Provide the [x, y] coordinate of the cell's center where the given text is located.  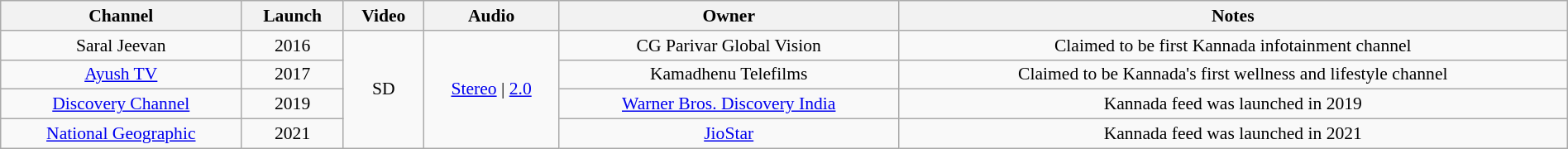
JioStar [729, 134]
Notes [1232, 16]
2019 [293, 104]
2017 [293, 74]
Warner Bros. Discovery India [729, 104]
Discovery Channel [121, 104]
Video [384, 16]
Claimed to be first Kannada infotainment channel [1232, 46]
CG Parivar Global Vision [729, 46]
Kannada feed was launched in 2019 [1232, 104]
2021 [293, 134]
Ayush TV [121, 74]
SD [384, 89]
Kannada feed was launched in 2021 [1232, 134]
Saral Jeevan [121, 46]
National Geographic [121, 134]
Owner [729, 16]
2016 [293, 46]
Channel [121, 16]
Claimed to be Kannada's first wellness and lifestyle channel [1232, 74]
Launch [293, 16]
Audio [491, 16]
Stereo | 2.0 [491, 89]
Kamadhenu Telefilms [729, 74]
